Extract the [X, Y] coordinate from the center of the cell holding the provided text.  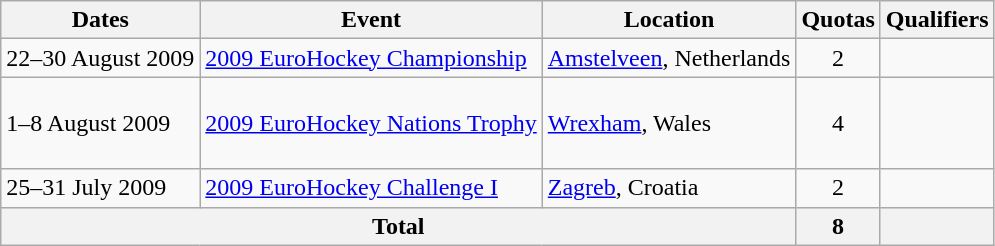
2009 EuroHockey Nations Trophy [371, 123]
2009 EuroHockey Challenge I [371, 188]
8 [838, 226]
25–31 July 2009 [100, 188]
Qualifiers [937, 20]
Dates [100, 20]
Zagreb, Croatia [669, 188]
Event [371, 20]
Wrexham, Wales [669, 123]
Quotas [838, 20]
Total [398, 226]
4 [838, 123]
Amstelveen, Netherlands [669, 58]
2009 EuroHockey Championship [371, 58]
Location [669, 20]
22–30 August 2009 [100, 58]
1–8 August 2009 [100, 123]
